Locate the cell with the specified text and output its [X, Y] center coordinate. 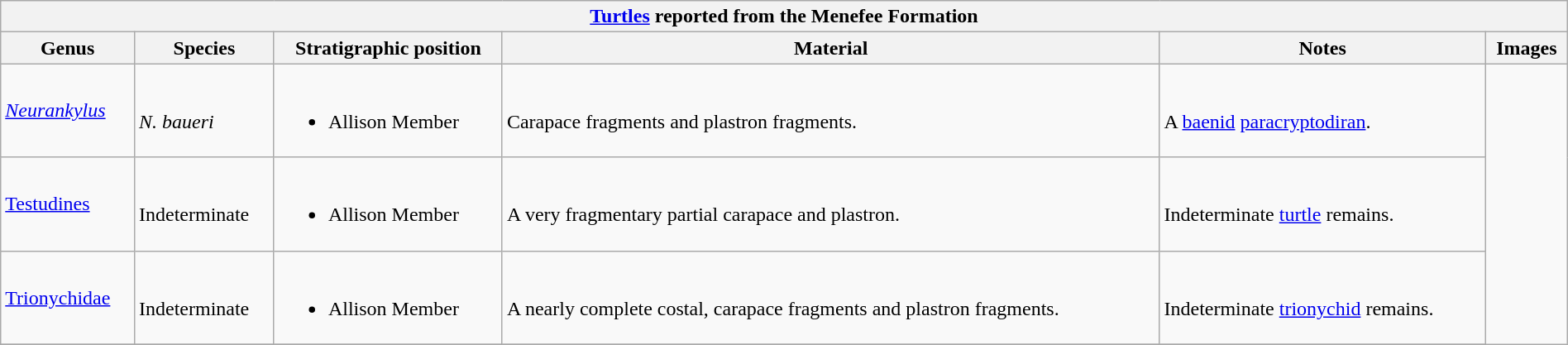
Turtles reported from the Menefee Formation [784, 17]
Notes [1322, 48]
Genus [68, 48]
Carapace fragments and plastron fragments. [830, 111]
Indeterminate trionychid remains. [1322, 298]
A very fragmentary partial carapace and plastron. [830, 204]
Testudines [68, 204]
Trionychidae [68, 298]
Indeterminate turtle remains. [1322, 204]
Material [830, 48]
A nearly complete costal, carapace fragments and plastron fragments. [830, 298]
A baenid paracryptodiran. [1322, 111]
Images [1527, 48]
N. baueri [203, 111]
Species [203, 48]
Stratigraphic position [388, 48]
Neurankylus [68, 111]
